Capture the cell that displays the provided text and extract its (x, y) central coordinate. 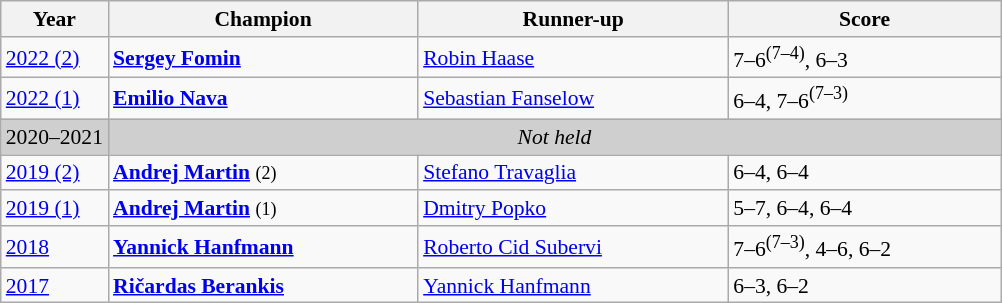
2022 (1) (54, 98)
Roberto Cid Subervi (573, 246)
Champion (263, 19)
2019 (2) (54, 173)
6–4, 6–4 (864, 173)
Andrej Martin (2) (263, 173)
2018 (54, 246)
Score (864, 19)
2020–2021 (54, 137)
Runner-up (573, 19)
Stefano Travaglia (573, 173)
Robin Haase (573, 58)
Not held (554, 137)
Sebastian Fanselow (573, 98)
2022 (2) (54, 58)
5–7, 6–4, 6–4 (864, 209)
Yannick Hanfmann (263, 246)
Dmitry Popko (573, 209)
Year (54, 19)
2019 (1) (54, 209)
7–6(7–3), 4–6, 6–2 (864, 246)
7–6(7–4), 6–3 (864, 58)
6–4, 7–6(7–3) (864, 98)
Emilio Nava (263, 98)
Andrej Martin (1) (263, 209)
Sergey Fomin (263, 58)
